Provide the (x, y) coordinate of the cell's center where the given text is located.  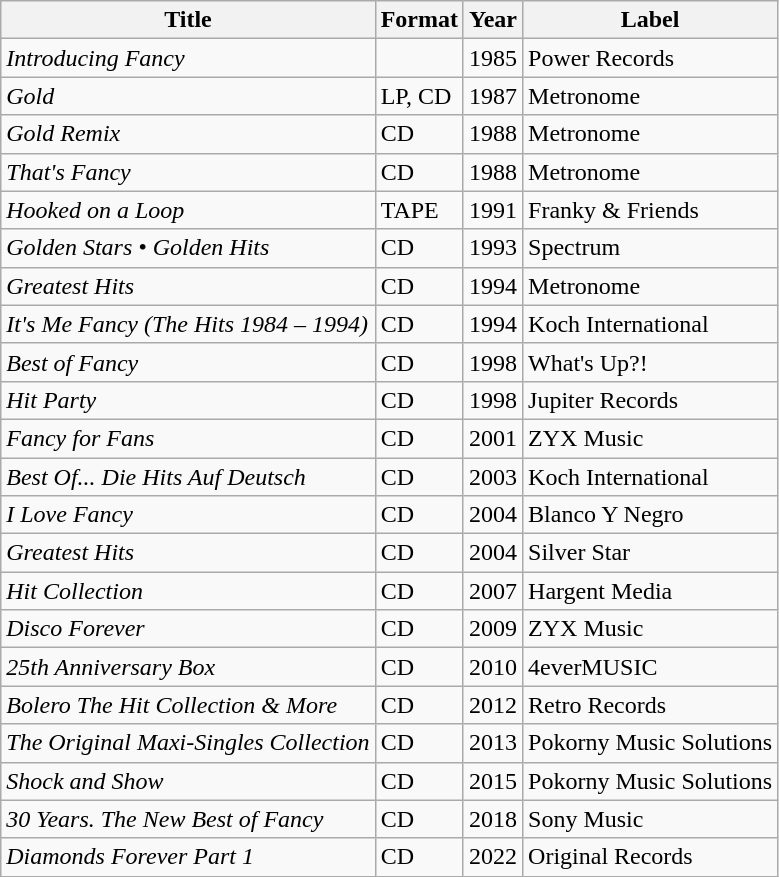
Power Records (650, 58)
Year (492, 20)
Spectrum (650, 248)
2001 (492, 438)
That's Fancy (188, 172)
Best Of... Die Hits Auf Deutsch (188, 477)
TAPE (419, 210)
Retro Records (650, 705)
Introducing Fancy (188, 58)
Best of Fancy (188, 362)
Blanco Y Negro (650, 515)
2009 (492, 629)
I Love Fancy (188, 515)
25th Anniversary Box (188, 667)
What's Up?! (650, 362)
Gold Remix (188, 134)
Label (650, 20)
1993 (492, 248)
Silver Star (650, 553)
1991 (492, 210)
Fancy for Fans (188, 438)
Hit Collection (188, 591)
Diamonds Forever Part 1 (188, 857)
Shock and Show (188, 781)
Golden Stars • Golden Hits (188, 248)
Sony Music (650, 819)
2018 (492, 819)
2015 (492, 781)
Hooked on a Loop (188, 210)
2007 (492, 591)
4everMUSIC (650, 667)
30 Years. The New Best of Fancy (188, 819)
Gold (188, 96)
Original Records (650, 857)
2013 (492, 743)
1985 (492, 58)
2010 (492, 667)
Hit Party (188, 400)
2022 (492, 857)
Jupiter Records (650, 400)
2012 (492, 705)
Format (419, 20)
LP, CD (419, 96)
It's Me Fancy (The Hits 1984 – 1994) (188, 324)
Bolero The Hit Collection & More (188, 705)
2003 (492, 477)
Title (188, 20)
Franky & Friends (650, 210)
Hargent Media (650, 591)
Disco Forever (188, 629)
1987 (492, 96)
The Original Maxi-Singles Collection (188, 743)
